From the cell containing the given text, extract its center point as (X, Y) coordinate. 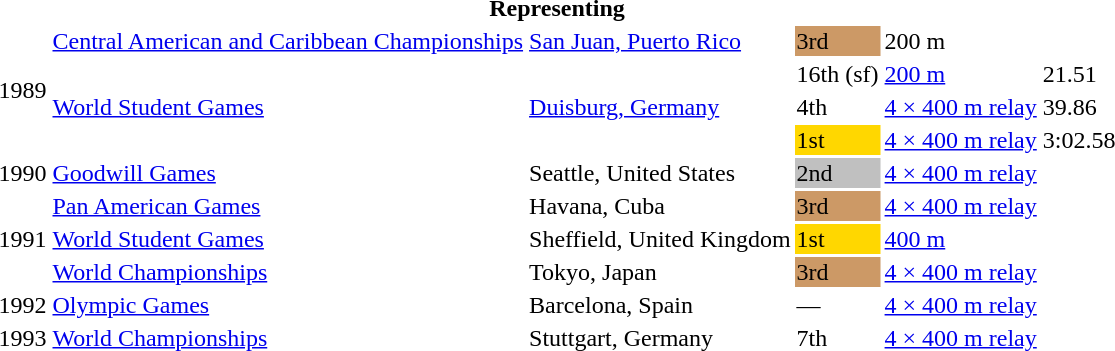
4th (838, 107)
Olympic Games (288, 305)
400 m (960, 239)
Barcelona, Spain (660, 305)
— (838, 305)
16th (sf) (838, 74)
World Championships (288, 272)
Duisburg, Germany (660, 107)
Central American and Caribbean Championships (288, 41)
Seattle, United States (660, 173)
2nd (838, 173)
San Juan, Puerto Rico (660, 41)
Havana, Cuba (660, 206)
Pan American Games (288, 206)
Goodwill Games (288, 173)
Tokyo, Japan (660, 272)
Sheffield, United Kingdom (660, 239)
